Search for the cell housing the specified text and yield its (x, y) center coordinate. 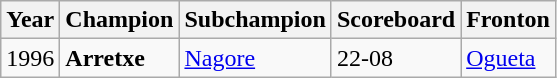
Arretxe (120, 58)
Year (30, 20)
Champion (120, 20)
Ogueta (508, 58)
22-08 (396, 58)
Subchampion (255, 20)
Fronton (508, 20)
1996 (30, 58)
Scoreboard (396, 20)
Nagore (255, 58)
